Output the [x, y] coordinate of the center of the cell containing the given text.  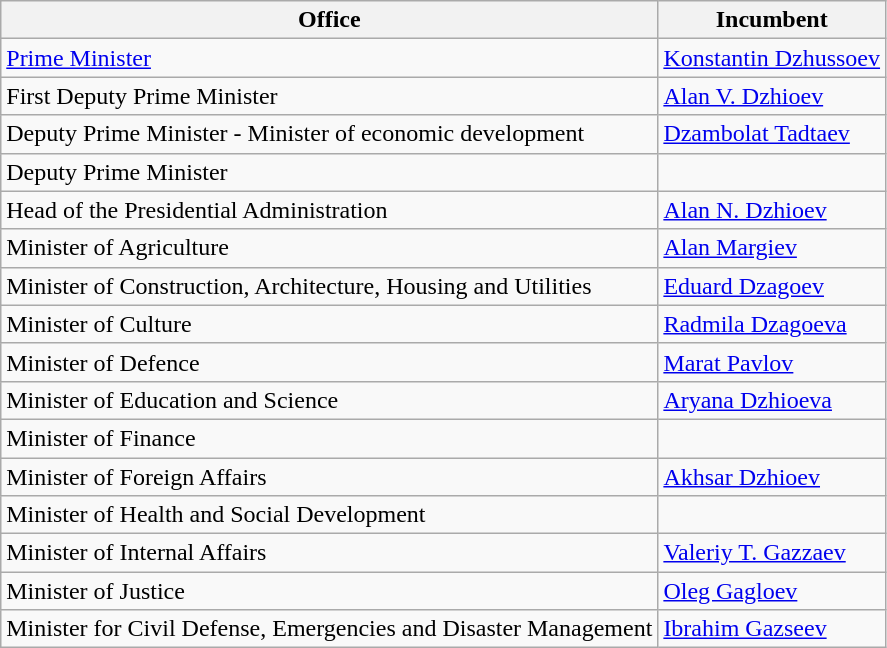
Oleg Gagloev [772, 591]
Ibrahim Gazseev [772, 629]
Dzambolat Tadtaev [772, 134]
Minister of Finance [330, 438]
Marat Pavlov [772, 362]
Konstantin Dzhussoev [772, 58]
Office [330, 20]
Akhsar Dzhioev [772, 477]
Alan N. Dzhioev [772, 210]
Aryana Dzhioeva [772, 400]
Minister of Construction, Architecture, Housing and Utilities [330, 286]
Prime Minister [330, 58]
Deputy Prime Minister - Minister of economic development [330, 134]
Alan V. Dzhioev [772, 96]
Minister of Foreign Affairs [330, 477]
Minister of Agriculture [330, 248]
Incumbent [772, 20]
Head of the Presidential Administration [330, 210]
Minister of Internal Affairs [330, 553]
Alan Margiev [772, 248]
Valeriy T. Gazzaev [772, 553]
Minister of Justice [330, 591]
Eduard Dzagoev [772, 286]
Deputy Prime Minister [330, 172]
Minister of Health and Social Development [330, 515]
First Deputy Prime Minister [330, 96]
Minister of Culture [330, 324]
Minister of Education and Science [330, 400]
Minister of Defence [330, 362]
Radmila Dzagoeva [772, 324]
Minister for Civil Defense, Emergencies and Disaster Management [330, 629]
